Return (x, y) of the center of cell containing provided text 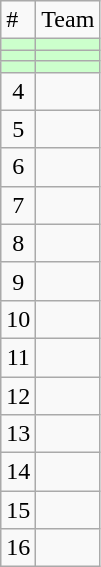
9 (18, 281)
Team (68, 20)
10 (18, 319)
12 (18, 395)
16 (18, 548)
7 (18, 205)
14 (18, 472)
6 (18, 167)
11 (18, 357)
13 (18, 434)
4 (18, 91)
# (18, 20)
15 (18, 510)
8 (18, 243)
5 (18, 129)
